Detect which cell encompasses the target text, then output its (X, Y) center coordinate. 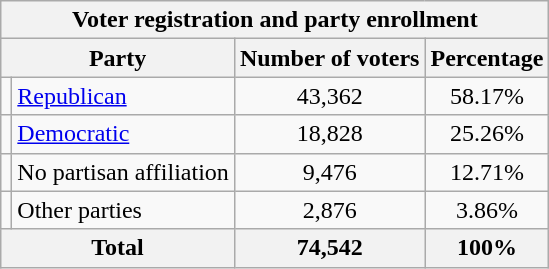
3.86% (487, 210)
Democratic (124, 134)
9,476 (330, 172)
No partisan affiliation (124, 172)
Number of voters (330, 58)
Other parties (124, 210)
Republican (124, 96)
Voter registration and party enrollment (275, 20)
Party (118, 58)
12.71% (487, 172)
43,362 (330, 96)
25.26% (487, 134)
18,828 (330, 134)
Percentage (487, 58)
2,876 (330, 210)
100% (487, 248)
58.17% (487, 96)
74,542 (330, 248)
Total (118, 248)
